Search for the cell housing the specified text and yield its [X, Y] center coordinate. 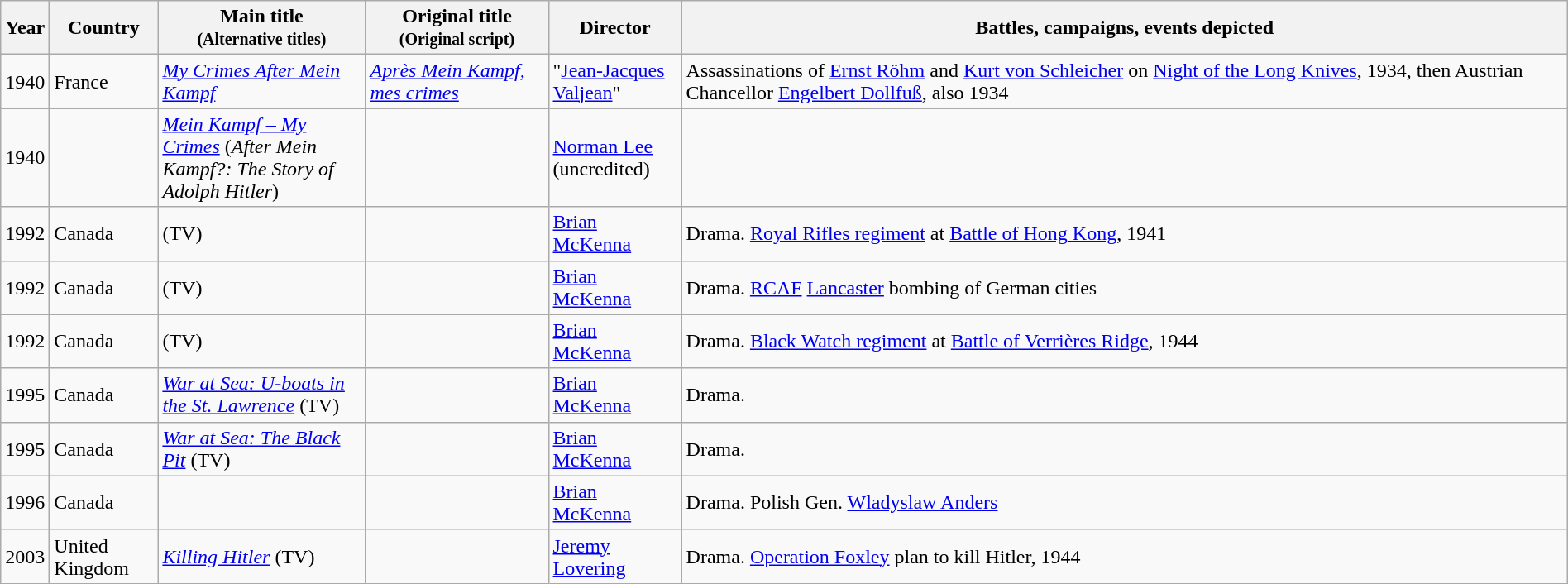
Killing Hitler (TV) [261, 556]
Director [615, 28]
Drama. Polish Gen. Wladyslaw Anders [1125, 503]
France [104, 81]
Assassinations of Ernst Röhm and Kurt von Schleicher on Night of the Long Knives, 1934, then Austrian Chancellor Engelbert Dollfuß, also 1934 [1125, 81]
"Jean-Jacques Valjean" [615, 81]
Drama. RCAF Lancaster bombing of German cities [1125, 288]
United Kingdom [104, 556]
Country [104, 28]
My Crimes After Mein Kampf [261, 81]
Après Mein Kampf, mes crimes [457, 81]
Norman Lee (uncredited) [615, 157]
Year [25, 28]
Drama. Black Watch regiment at Battle of Verrières Ridge, 1944 [1125, 341]
Jeremy Lovering [615, 556]
Original title(Original script) [457, 28]
Drama. Royal Rifles regiment at Battle of Hong Kong, 1941 [1125, 233]
1996 [25, 503]
Main title(Alternative titles) [261, 28]
Battles, campaigns, events depicted [1125, 28]
2003 [25, 556]
War at Sea: U-boats in the St. Lawrence (TV) [261, 395]
War at Sea: The Black Pit (TV) [261, 448]
Mein Kampf – My Crimes (After Mein Kampf?: The Story of Adolph Hitler) [261, 157]
Drama. Operation Foxley plan to kill Hitler, 1944 [1125, 556]
